Capture the cell that displays the provided text and extract its [X, Y] central coordinate. 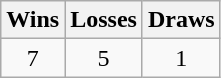
7 [33, 58]
Losses [104, 20]
Draws [181, 20]
5 [104, 58]
1 [181, 58]
Wins [33, 20]
